Output the (x, y) coordinate of the center of the cell containing the given text.  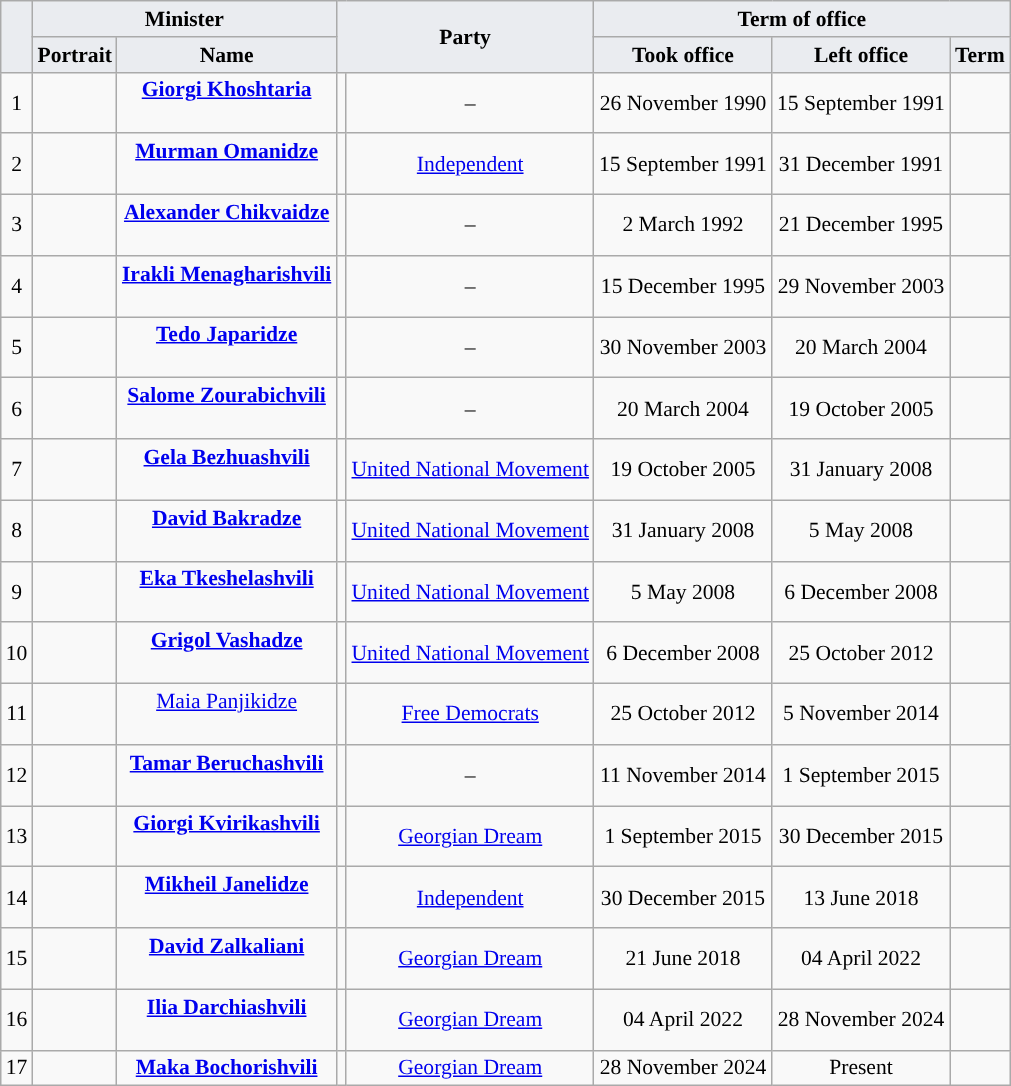
Irakli Menagharishvili (226, 286)
8 (17, 530)
Party (465, 36)
Alexander Chikvaidze (226, 226)
12 (17, 776)
5 (17, 348)
Maia Panjikidze (226, 714)
2 (17, 164)
10 (17, 654)
15 (17, 958)
14 (17, 898)
Took office (683, 55)
31 December 1991 (861, 164)
Maka Bochorishvili (226, 1068)
Gela Bezhuashvili (226, 470)
7 (17, 470)
Term (980, 55)
13 (17, 836)
15 December 1995 (683, 286)
Portrait (74, 55)
David Bakradze (226, 530)
Free Democrats (470, 714)
Term of office (802, 19)
3 (17, 226)
11 (17, 714)
21 June 2018 (683, 958)
Ilia Darchiashvili (226, 1020)
Giorgi Khoshtaria (226, 102)
9 (17, 592)
29 November 2003 (861, 286)
Tamar Beruchashvili (226, 776)
30 November 2003 (683, 348)
Present (861, 1068)
Tedo Japaridze (226, 348)
Minister (184, 19)
Giorgi Kvirikashvili (226, 836)
David Zalkaliani (226, 958)
13 June 2018 (861, 898)
11 November 2014 (683, 776)
16 (17, 1020)
5 November 2014 (861, 714)
Left office (861, 55)
Name (226, 55)
17 (17, 1068)
Mikheil Janelidze (226, 898)
1 (17, 102)
Salome Zourabichvili (226, 408)
Eka Tkeshelashvili (226, 592)
2 March 1992 (683, 226)
6 (17, 408)
Murman Omanidze (226, 164)
21 December 1995 (861, 226)
4 (17, 286)
26 November 1990 (683, 102)
Grigol Vashadze (226, 654)
